Determine the [x, y] coordinate at the center of the cell enclosing the given text.  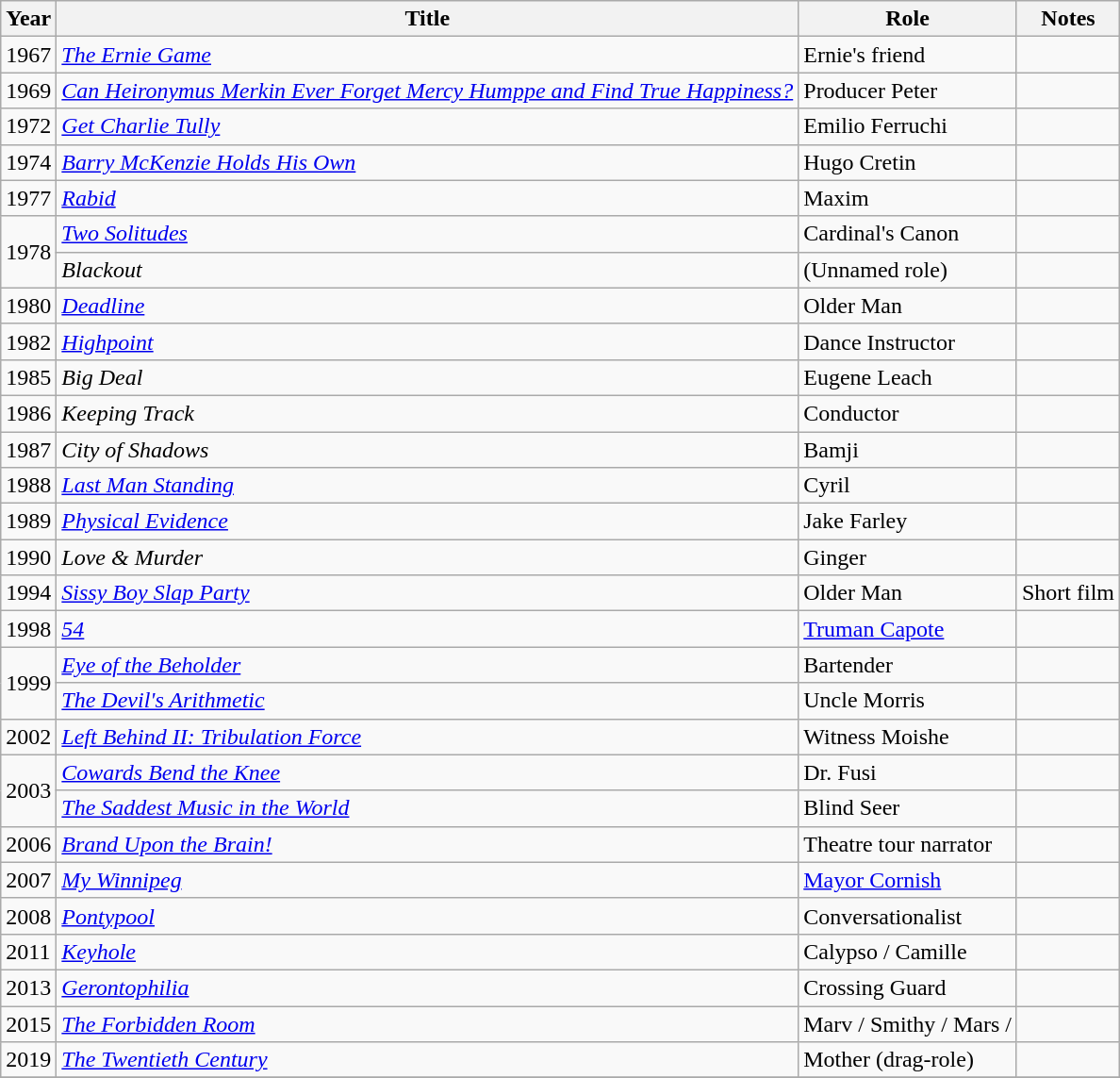
Pontypool [428, 916]
1989 [28, 522]
Witness Moishe [908, 737]
2019 [28, 1060]
2006 [28, 844]
Mother (drag-role) [908, 1060]
Eugene Leach [908, 377]
Jake Farley [908, 522]
Marv / Smithy / Mars / [908, 1023]
Deadline [428, 306]
Truman Capote [908, 629]
Crossing Guard [908, 987]
Physical Evidence [428, 522]
Producer Peter [908, 91]
1987 [28, 450]
2007 [28, 880]
Maxim [908, 198]
1999 [28, 683]
2003 [28, 790]
Cyril [908, 486]
54 [428, 629]
1985 [28, 377]
1969 [28, 91]
1977 [28, 198]
Dance Instructor [908, 341]
The Twentieth Century [428, 1060]
Short film [1067, 593]
Title [428, 19]
Year [28, 19]
My Winnipeg [428, 880]
The Saddest Music in the World [428, 808]
Emilio Ferruchi [908, 126]
Love & Murder [428, 557]
Hugo Cretin [908, 162]
Sissy Boy Slap Party [428, 593]
Bartender [908, 665]
Eye of the Beholder [428, 665]
Brand Upon the Brain! [428, 844]
City of Shadows [428, 450]
Big Deal [428, 377]
1998 [28, 629]
Get Charlie Tully [428, 126]
Uncle Morris [908, 701]
2002 [28, 737]
Dr. Fusi [908, 772]
Ginger [908, 557]
1974 [28, 162]
1978 [28, 252]
Conversationalist [908, 916]
The Devil's Arithmetic [428, 701]
Blackout [428, 270]
Ernie's friend [908, 55]
2013 [28, 987]
2015 [28, 1023]
Keyhole [428, 952]
Last Man Standing [428, 486]
Cowards Bend the Knee [428, 772]
Role [908, 19]
(Unnamed role) [908, 270]
Two Solitudes [428, 234]
Left Behind II: Tribulation Force [428, 737]
1988 [28, 486]
Can Heironymus Merkin Ever Forget Mercy Humppe and Find True Happiness? [428, 91]
The Ernie Game [428, 55]
2011 [28, 952]
Bamji [908, 450]
1986 [28, 413]
1990 [28, 557]
Rabid [428, 198]
Blind Seer [908, 808]
1980 [28, 306]
1967 [28, 55]
1982 [28, 341]
Cardinal's Canon [908, 234]
Keeping Track [428, 413]
1972 [28, 126]
Theatre tour narrator [908, 844]
Gerontophilia [428, 987]
Barry McKenzie Holds His Own [428, 162]
2008 [28, 916]
The Forbidden Room [428, 1023]
Notes [1067, 19]
Mayor Cornish [908, 880]
Highpoint [428, 341]
1994 [28, 593]
Conductor [908, 413]
Calypso / Camille [908, 952]
